Provide the [X, Y] coordinate of the cell's center where the given text is located.  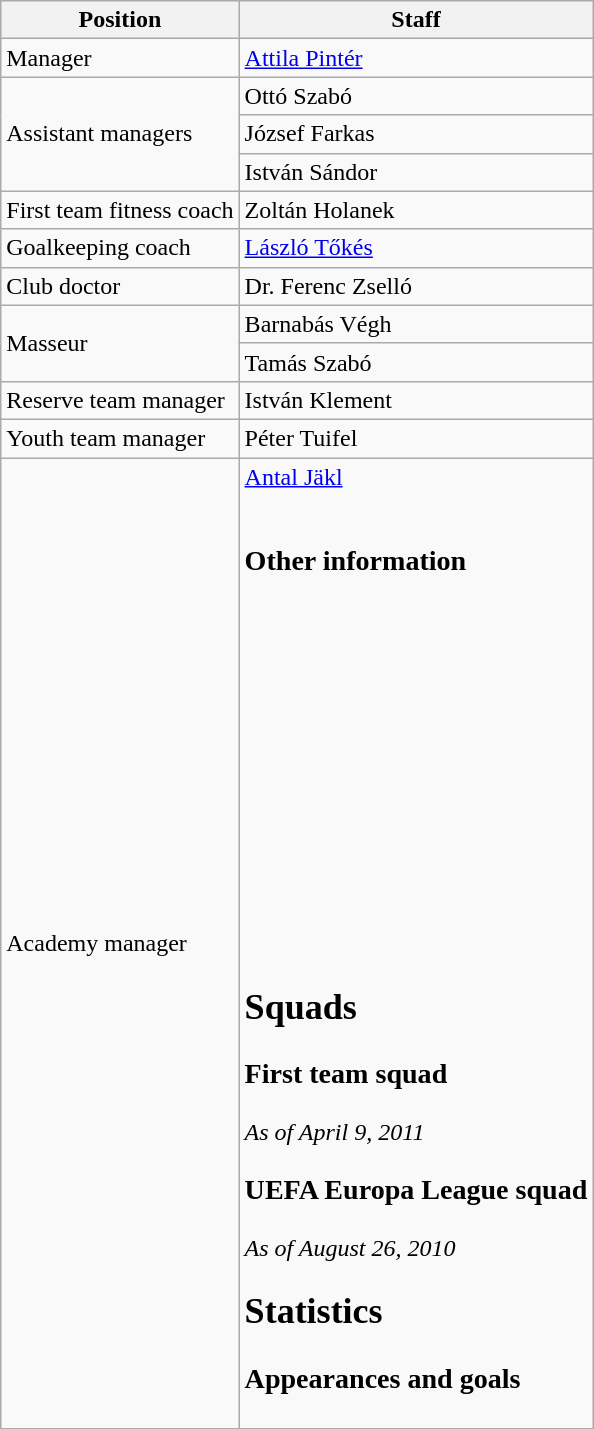
Barnabás Végh [416, 324]
Goalkeeping coach [120, 248]
Staff [416, 20]
Ottó Szabó [416, 96]
Assistant managers [120, 134]
Academy manager [120, 944]
Dr. Ferenc Zselló [416, 286]
László Tőkés [416, 248]
Antal JäklOther informationSquadsFirst team squadAs of April 9, 2011 UEFA Europa League squadAs of August 26, 2010 StatisticsAppearances and goals [416, 944]
Reserve team manager [120, 400]
István Klement [416, 400]
Tamás Szabó [416, 362]
Manager [120, 58]
Zoltán Holanek [416, 210]
Attila Pintér [416, 58]
Youth team manager [120, 438]
Péter Tuifel [416, 438]
József Farkas [416, 134]
Club doctor [120, 286]
István Sándor [416, 172]
Masseur [120, 343]
First team fitness coach [120, 210]
Position [120, 20]
